Capture the cell that displays the provided text and extract its [x, y] central coordinate. 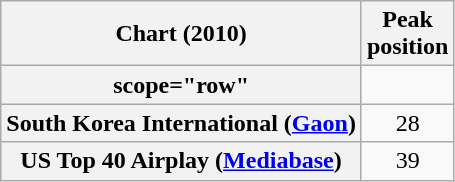
39 [407, 161]
Peakposition [407, 34]
South Korea International (Gaon) [182, 123]
scope="row" [182, 85]
Chart (2010) [182, 34]
US Top 40 Airplay (Mediabase) [182, 161]
28 [407, 123]
